Detect which cell encompasses the target text, then output its (x, y) center coordinate. 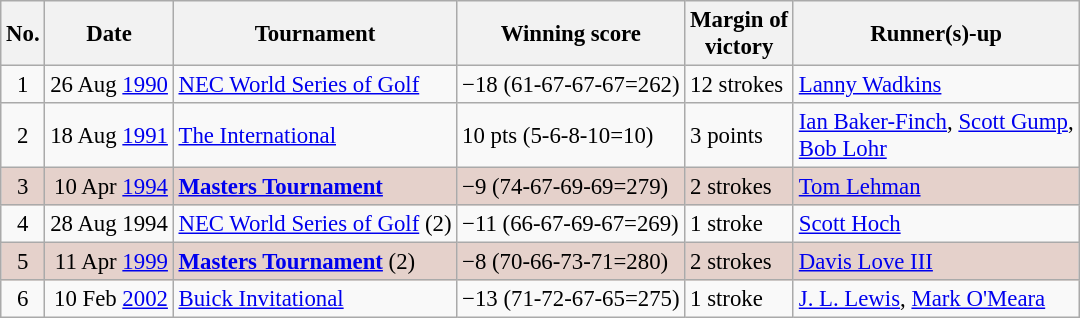
Runner(s)-up (936, 34)
−9 (74-67-69-69=279) (571, 187)
Buick Invitational (315, 299)
18 Aug 1991 (109, 136)
J. L. Lewis, Mark O'Meara (936, 299)
−18 (61-67-67-67=262) (571, 85)
Scott Hoch (936, 224)
Winning score (571, 34)
5 (23, 262)
3 (23, 187)
Margin ofvictory (740, 34)
6 (23, 299)
NEC World Series of Golf (315, 85)
1 (23, 85)
NEC World Series of Golf (2) (315, 224)
Ian Baker-Finch, Scott Gump, Bob Lohr (936, 136)
28 Aug 1994 (109, 224)
3 points (740, 136)
26 Aug 1990 (109, 85)
12 strokes (740, 85)
10 Apr 1994 (109, 187)
−13 (71-72-67-65=275) (571, 299)
4 (23, 224)
Davis Love III (936, 262)
2 (23, 136)
Date (109, 34)
No. (23, 34)
The International (315, 136)
11 Apr 1999 (109, 262)
Masters Tournament (315, 187)
Lanny Wadkins (936, 85)
Tom Lehman (936, 187)
−11 (66-67-69-67=269) (571, 224)
−8 (70-66-73-71=280) (571, 262)
10 pts (5-6-8-10=10) (571, 136)
Masters Tournament (2) (315, 262)
10 Feb 2002 (109, 299)
Tournament (315, 34)
